Extract the (x, y) coordinate from the center of the cell holding the provided text.  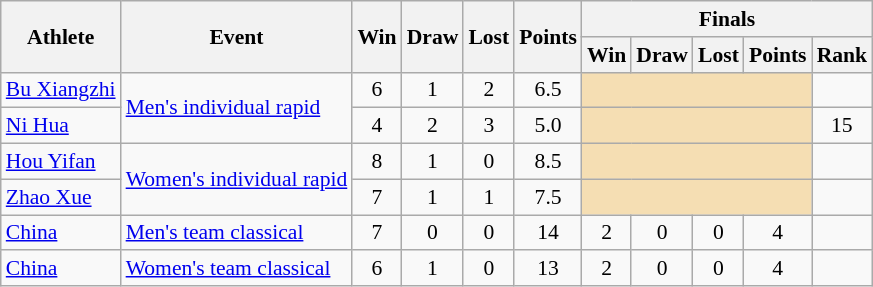
Women's team classical (237, 269)
Rank (842, 55)
Men's individual rapid (237, 108)
Bu Xiangzhi (61, 90)
Event (237, 36)
15 (842, 126)
5.0 (548, 126)
Men's team classical (237, 233)
Women's individual rapid (237, 180)
8.5 (548, 162)
Finals (727, 19)
Hou Yifan (61, 162)
Zhao Xue (61, 197)
Ni Hua (61, 126)
8 (376, 162)
Athlete (61, 36)
3 (488, 126)
6.5 (548, 90)
7.5 (548, 197)
13 (548, 269)
14 (548, 233)
